Scan for the cell matching the given text and deliver its [X, Y] coordinate at center. 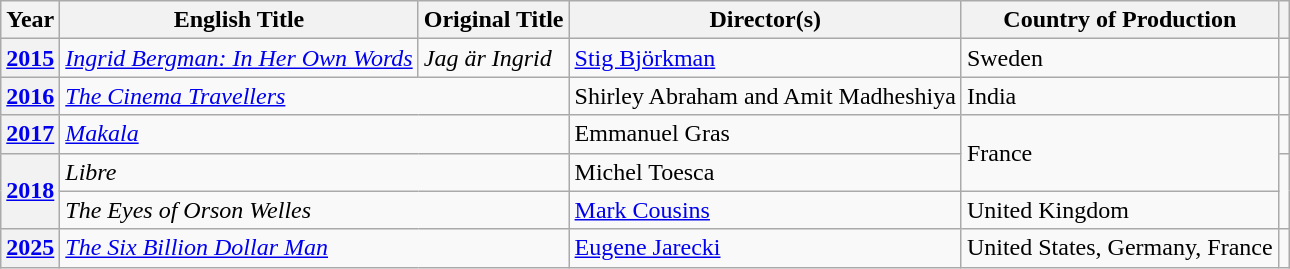
India [1120, 96]
Country of Production [1120, 20]
Eugene Jarecki [765, 248]
Mark Cousins [765, 210]
United States, Germany, France [1120, 248]
Jag är Ingrid [494, 58]
The Eyes of Orson Welles [314, 210]
2017 [30, 134]
2018 [30, 191]
The Cinema Travellers [314, 96]
2015 [30, 58]
United Kingdom [1120, 210]
The Six Billion Dollar Man [314, 248]
Stig Björkman [765, 58]
Libre [314, 172]
Makala [314, 134]
Director(s) [765, 20]
Emmanuel Gras [765, 134]
2025 [30, 248]
2016 [30, 96]
Year [30, 20]
France [1120, 153]
Michel Toesca [765, 172]
Original Title [494, 20]
Ingrid Bergman: In Her Own Words [239, 58]
English Title [239, 20]
Sweden [1120, 58]
Shirley Abraham and Amit Madheshiya [765, 96]
